Scan for the cell matching the given text and deliver its (X, Y) coordinate at center. 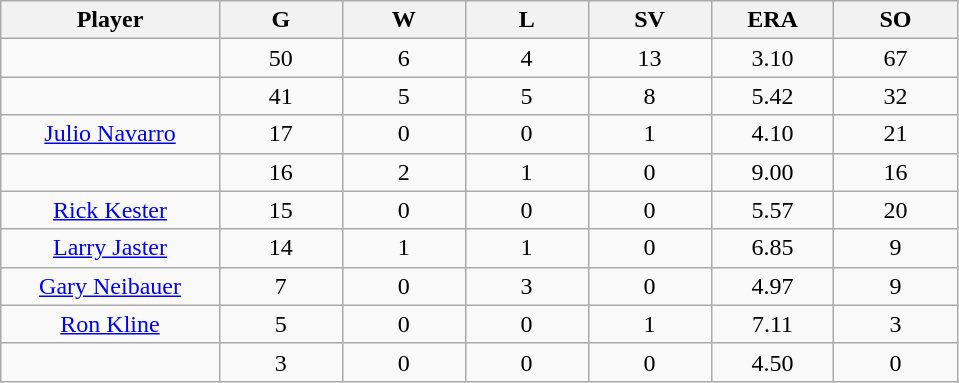
32 (896, 96)
4 (526, 58)
SV (650, 20)
9.00 (772, 172)
SO (896, 20)
13 (650, 58)
ERA (772, 20)
8 (650, 96)
41 (280, 96)
20 (896, 210)
7 (280, 286)
G (280, 20)
4.10 (772, 134)
3.10 (772, 58)
7.11 (772, 324)
Larry Jaster (110, 248)
15 (280, 210)
Rick Kester (110, 210)
Player (110, 20)
4.50 (772, 362)
Ron Kline (110, 324)
W (404, 20)
Julio Navarro (110, 134)
67 (896, 58)
21 (896, 134)
4.97 (772, 286)
6.85 (772, 248)
5.42 (772, 96)
5.57 (772, 210)
14 (280, 248)
Gary Neibauer (110, 286)
L (526, 20)
2 (404, 172)
6 (404, 58)
50 (280, 58)
17 (280, 134)
